Provide the (x, y) coordinate of the cell's center where the given text is located.  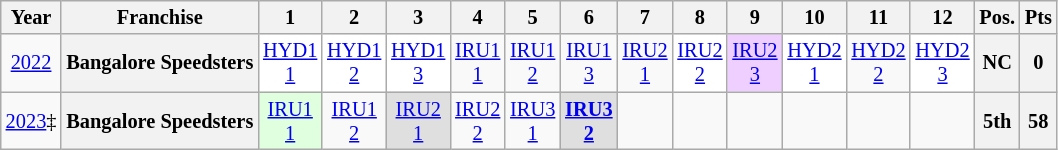
Year (32, 17)
HYD11 (290, 63)
10 (814, 17)
5th (998, 121)
5 (532, 17)
0 (1038, 63)
3 (418, 17)
HYD23 (942, 63)
9 (754, 17)
NC (998, 63)
8 (700, 17)
2023‡ (32, 121)
2 (354, 17)
Franchise (160, 17)
HYD21 (814, 63)
IRU31 (532, 121)
IRU23 (754, 63)
7 (644, 17)
HYD22 (878, 63)
12 (942, 17)
58 (1038, 121)
11 (878, 17)
4 (478, 17)
IRU13 (588, 63)
IRU32 (588, 121)
6 (588, 17)
HYD13 (418, 63)
2022 (32, 63)
Pos. (998, 17)
1 (290, 17)
Pts (1038, 17)
HYD12 (354, 63)
